Return the (x, y) coordinate for the center point of the cell that contains the specified text.  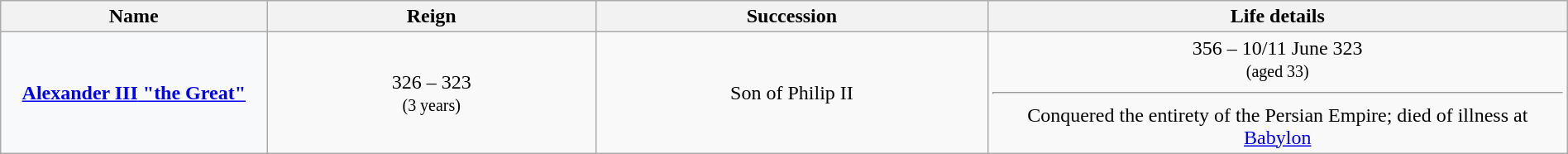
356 – 10/11 June 323(aged 33)Conquered the entirety of the Persian Empire; died of illness at Babylon (1277, 93)
Reign (432, 17)
Succession (792, 17)
Alexander III "the Great" (134, 93)
326 – 323(3 years) (432, 93)
Name (134, 17)
Life details (1277, 17)
Son of Philip II (792, 93)
